Scan for the cell matching the given text and deliver its [X, Y] coordinate at center. 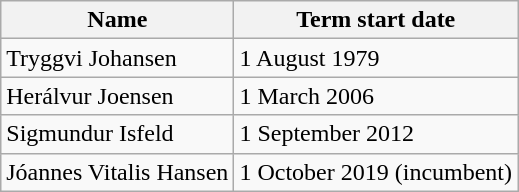
1 September 2012 [376, 134]
Jóannes Vitalis Hansen [118, 172]
1 October 2019 (incumbent) [376, 172]
1 March 2006 [376, 96]
1 August 1979 [376, 58]
Tryggvi Johansen [118, 58]
Term start date [376, 20]
Sigmundur Isfeld [118, 134]
Herálvur Joensen [118, 96]
Name [118, 20]
